Output the (x, y) coordinate of the center of the cell containing the given text.  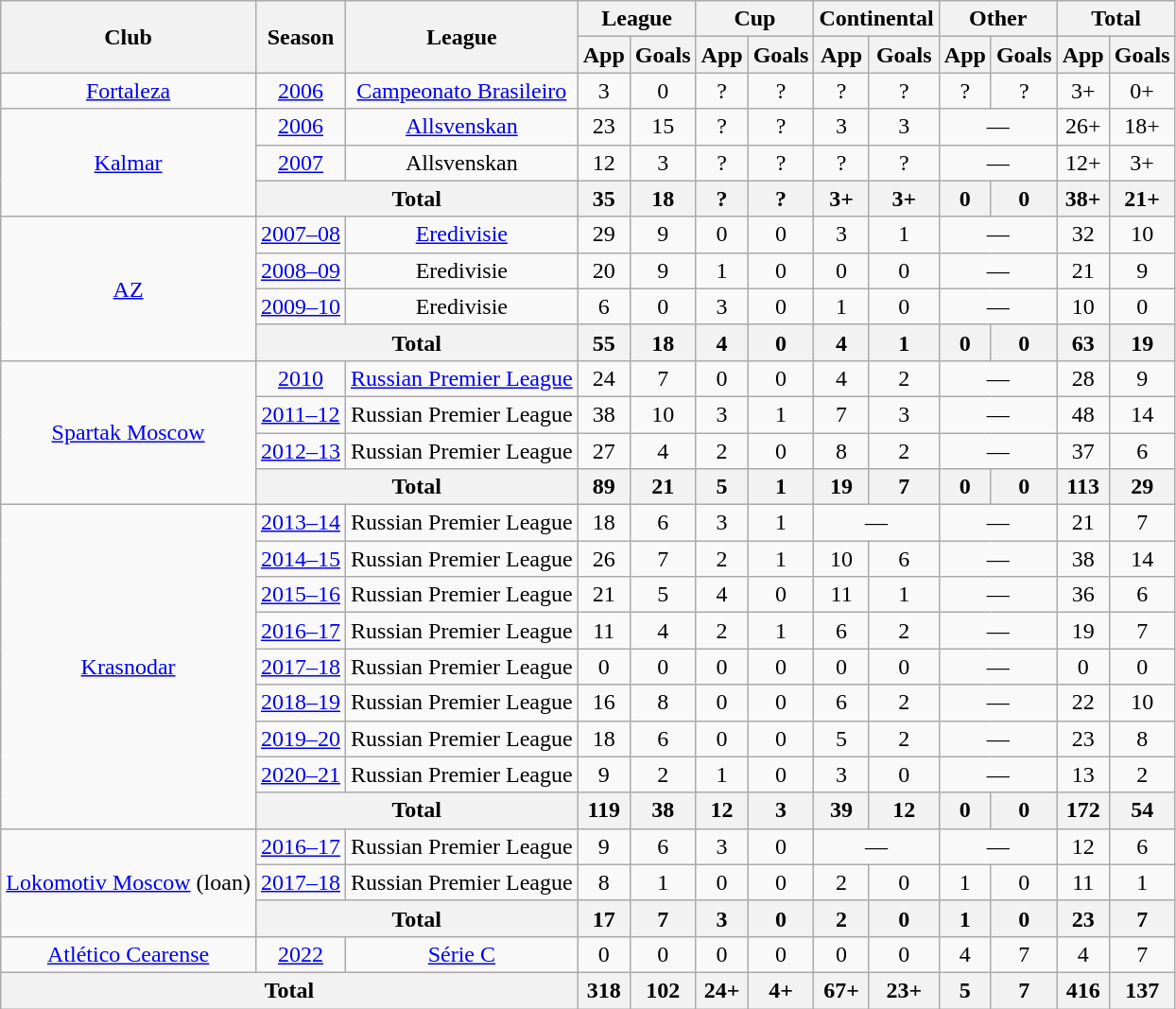
Krasnodar (129, 668)
Club (129, 37)
172 (1083, 810)
119 (603, 810)
55 (603, 342)
35 (603, 199)
Lokomotiv Moscow (loan) (129, 882)
28 (1083, 378)
Campeonato Brasileiro (462, 91)
AZ (129, 288)
67+ (841, 990)
102 (663, 990)
Continental (876, 19)
Fortaleza (129, 91)
2009–10 (301, 306)
17 (603, 918)
32 (1083, 235)
16 (603, 703)
2011–12 (301, 414)
13 (1083, 774)
113 (1083, 487)
Kalmar (129, 163)
21+ (1142, 199)
15 (663, 127)
2014–15 (301, 559)
22 (1083, 703)
24 (603, 378)
2020–21 (301, 774)
36 (1083, 595)
54 (1142, 810)
416 (1083, 990)
Cup (754, 19)
4+ (781, 990)
18+ (1142, 127)
2010 (301, 378)
0+ (1142, 91)
89 (603, 487)
Season (301, 37)
2022 (301, 954)
26 (603, 559)
38+ (1083, 199)
24+ (722, 990)
20 (603, 270)
63 (1083, 342)
2013–14 (301, 523)
37 (1083, 451)
137 (1142, 990)
48 (1083, 414)
Other (998, 19)
2018–19 (301, 703)
39 (841, 810)
27 (603, 451)
2008–09 (301, 270)
Spartak Moscow (129, 432)
Atlético Cearense (129, 954)
2019–20 (301, 739)
2007–08 (301, 235)
23+ (904, 990)
2007 (301, 163)
2012–13 (301, 451)
Série C (462, 954)
318 (603, 990)
2015–16 (301, 595)
26+ (1083, 127)
12+ (1083, 163)
